Search for the cell housing the specified text and yield its [x, y] center coordinate. 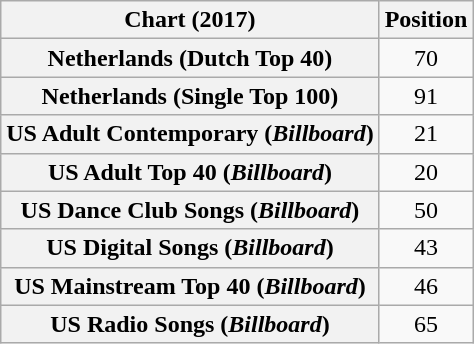
US Digital Songs (Billboard) [190, 248]
US Mainstream Top 40 (Billboard) [190, 286]
21 [426, 134]
US Radio Songs (Billboard) [190, 324]
91 [426, 96]
50 [426, 210]
US Adult Top 40 (Billboard) [190, 172]
20 [426, 172]
43 [426, 248]
46 [426, 286]
Chart (2017) [190, 20]
US Adult Contemporary (Billboard) [190, 134]
Position [426, 20]
US Dance Club Songs (Billboard) [190, 210]
70 [426, 58]
65 [426, 324]
Netherlands (Dutch Top 40) [190, 58]
Netherlands (Single Top 100) [190, 96]
